Extract the [X, Y] coordinate from the center of the cell holding the provided text.  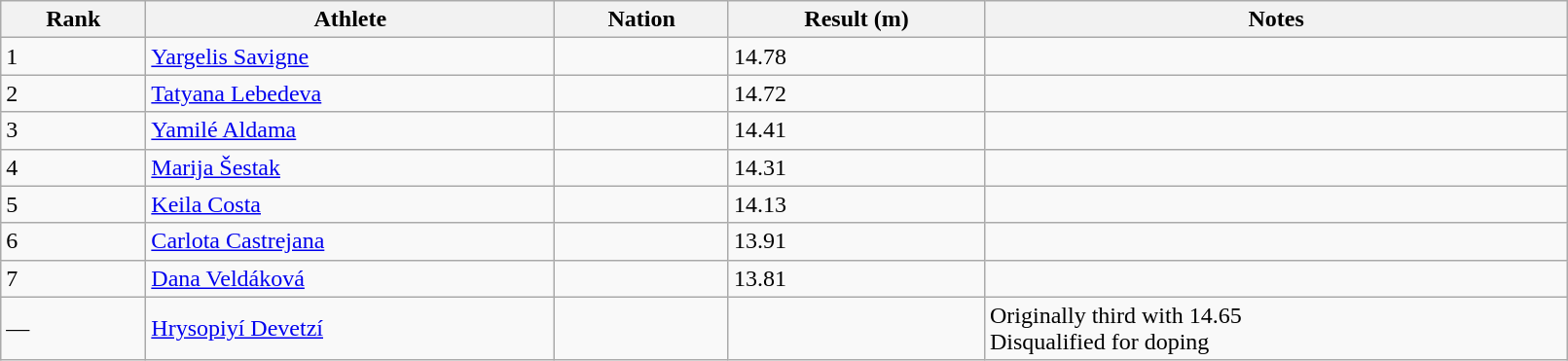
Rank [74, 19]
6 [74, 241]
Marija Šestak [350, 167]
3 [74, 130]
Athlete [350, 19]
2 [74, 93]
Yamilé Aldama [350, 130]
14.31 [857, 167]
Notes [1275, 19]
Yargelis Savigne [350, 56]
14.72 [857, 93]
Keila Costa [350, 204]
Tatyana Lebedeva [350, 93]
Dana Veldáková [350, 278]
1 [74, 56]
Hrysopiyí Devetzí [350, 329]
5 [74, 204]
Originally third with 14.65Disqualified for doping [1275, 329]
— [74, 329]
Result (m) [857, 19]
7 [74, 278]
4 [74, 167]
14.78 [857, 56]
13.81 [857, 278]
Nation [642, 19]
Carlota Castrejana [350, 241]
13.91 [857, 241]
14.13 [857, 204]
14.41 [857, 130]
